For the text-containing cell, return its midpoint in [X, Y] coordinate format. 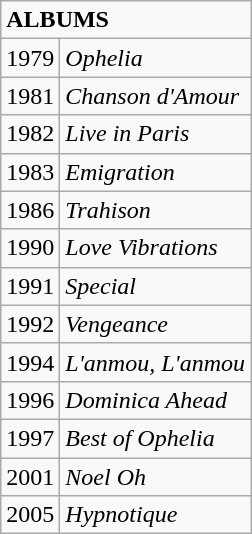
Live in Paris [156, 134]
Ophelia [156, 58]
Trahison [156, 210]
ALBUMS [126, 20]
1986 [30, 210]
1983 [30, 172]
Chanson d'Amour [156, 96]
Hypnotique [156, 515]
1979 [30, 58]
1982 [30, 134]
Love Vibrations [156, 248]
Special [156, 286]
1994 [30, 362]
1996 [30, 400]
1981 [30, 96]
Emigration [156, 172]
Noel Oh [156, 477]
L'anmou, L'anmou [156, 362]
1990 [30, 248]
1991 [30, 286]
Best of Ophelia [156, 438]
Vengeance [156, 324]
1992 [30, 324]
2005 [30, 515]
2001 [30, 477]
1997 [30, 438]
Dominica Ahead [156, 400]
